Provide the (X, Y) coordinate of the cell's center where the given text is located.  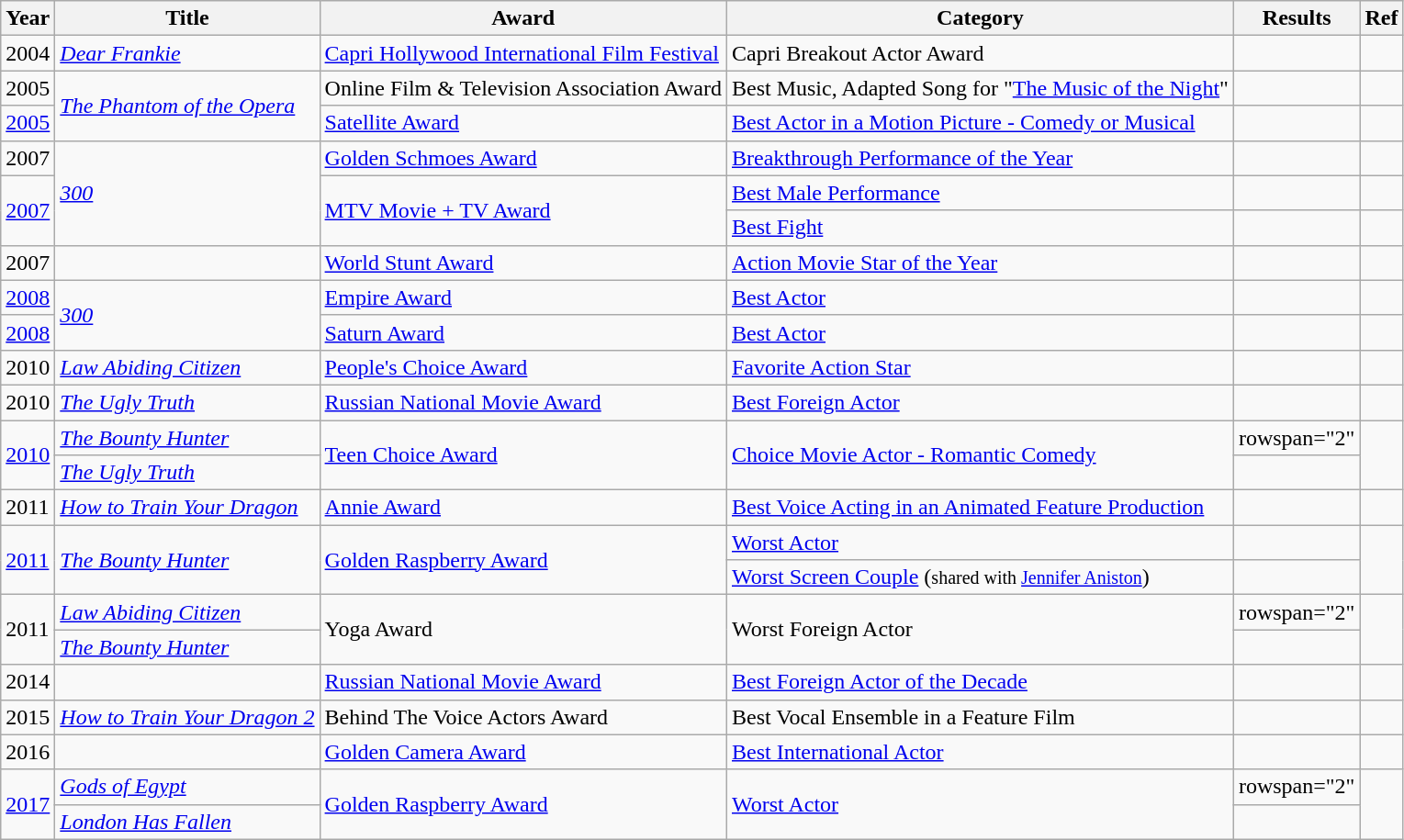
Saturn Award (523, 332)
Golden Schmoes Award (523, 158)
Behind The Voice Actors Award (523, 717)
Best International Actor (980, 752)
Golden Camera Award (523, 752)
2004 (28, 53)
Worst Foreign Actor (980, 630)
Award (523, 18)
Breakthrough Performance of the Year (980, 158)
Best Voice Acting in an Animated Feature Production (980, 508)
2016 (28, 752)
Best Foreign Actor of the Decade (980, 682)
Capri Breakout Actor Award (980, 53)
Action Movie Star of the Year (980, 263)
Annie Award (523, 508)
How to Train Your Dragon 2 (187, 717)
People's Choice Award (523, 367)
The Phantom of the Opera (187, 106)
World Stunt Award (523, 263)
Choice Movie Actor - Romantic Comedy (980, 455)
Category (980, 18)
Title (187, 18)
Best Actor in a Motion Picture - Comedy or Musical (980, 123)
2015 (28, 717)
2014 (28, 682)
Favorite Action Star (980, 367)
Gods of Egypt (187, 787)
How to Train Your Dragon (187, 508)
2017 (28, 804)
Year (28, 18)
Best Vocal Ensemble in a Feature Film (980, 717)
Capri Hollywood International Film Festival (523, 53)
Online Film & Television Association Award (523, 88)
London Has Fallen (187, 822)
Dear Frankie (187, 53)
Ref (1381, 18)
Teen Choice Award (523, 455)
Best Music, Adapted Song for "The Music of the Night" (980, 88)
Worst Screen Couple (shared with Jennifer Aniston) (980, 577)
Results (1297, 18)
Best Male Performance (980, 193)
Empire Award (523, 297)
MTV Movie + TV Award (523, 210)
Best Fight (980, 228)
Satellite Award (523, 123)
Best Foreign Actor (980, 402)
Yoga Award (523, 630)
